For the text-containing cell, return its midpoint in [X, Y] coordinate format. 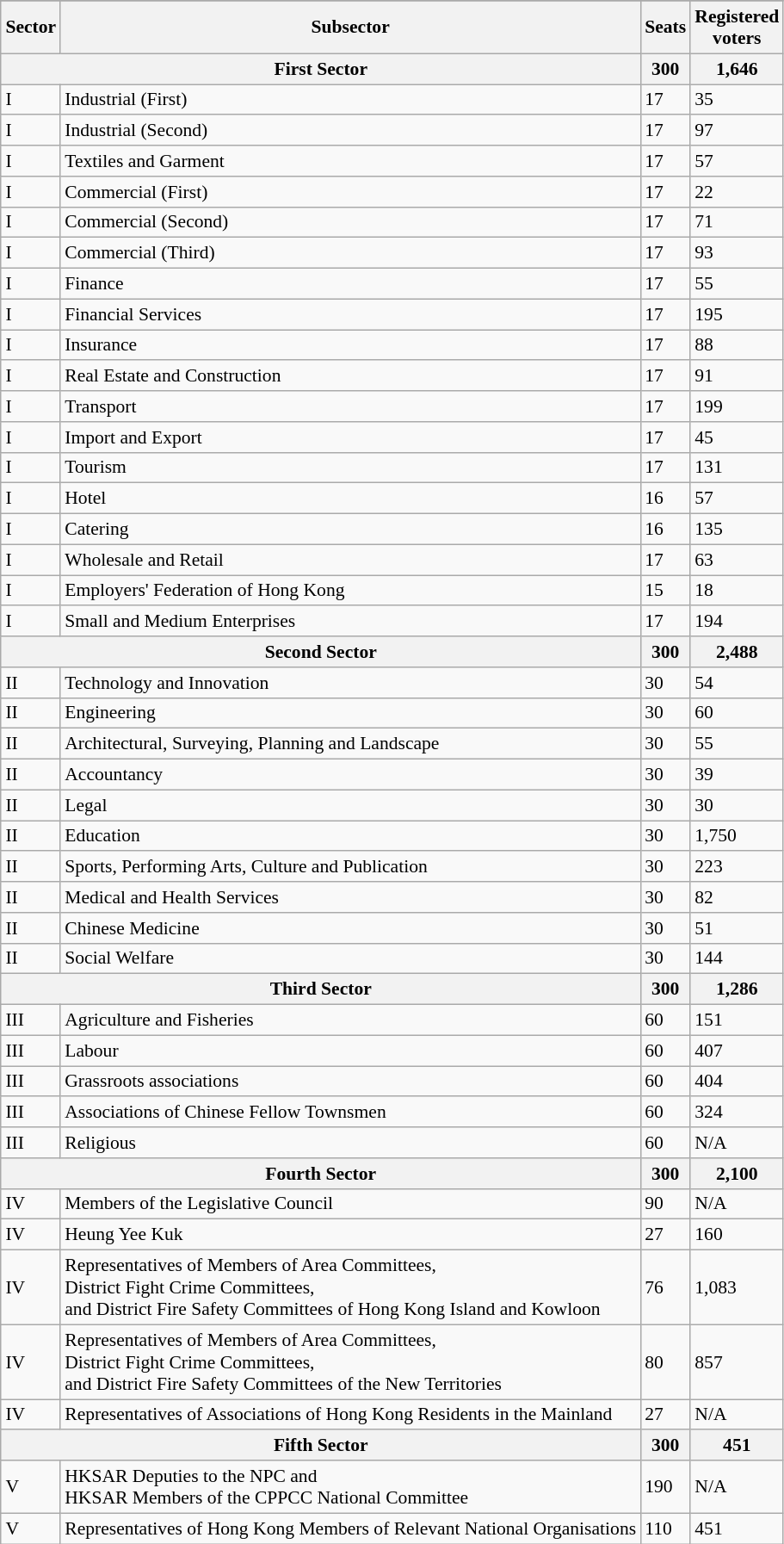
160 [737, 1235]
Tourism [350, 468]
110 [665, 1528]
82 [737, 897]
Associations of Chinese Fellow Townsmen [350, 1112]
Agriculture and Fisheries [350, 1020]
97 [737, 130]
404 [737, 1082]
88 [737, 344]
Fourth Sector [320, 1173]
15 [665, 591]
190 [665, 1486]
Seats [665, 28]
Representatives of Associations of Hong Kong Residents in the Mainland [350, 1414]
Architectural, Surveying, Planning and Landscape [350, 744]
91 [737, 375]
151 [737, 1020]
194 [737, 621]
Social Welfare [350, 958]
195 [737, 314]
Employers' Federation of Hong Kong [350, 591]
223 [737, 866]
1,750 [737, 835]
18 [737, 591]
HKSAR Deputies to the NPC andHKSAR Members of the CPPCC National Committee [350, 1486]
Subsector [350, 28]
2,100 [737, 1173]
Industrial (Second) [350, 130]
Representatives of Members of Area Committees,District Fight Crime Committees,and District Fire Safety Committees of the New Territories [350, 1362]
199 [737, 406]
Transport [350, 406]
2,488 [737, 652]
First Sector [320, 69]
Commercial (Third) [350, 253]
Members of the Legislative Council [350, 1204]
Textiles and Garment [350, 161]
Grassroots associations [350, 1082]
51 [737, 927]
Commercial (First) [350, 191]
857 [737, 1362]
Second Sector [320, 652]
144 [737, 958]
Representatives of Hong Kong Members of Relevant National Organisations [350, 1528]
Third Sector [320, 989]
Sports, Performing Arts, Culture and Publication [350, 866]
Sector [31, 28]
Finance [350, 283]
Catering [350, 529]
Representatives of Members of Area Committees,District Fight Crime Committees,and District Fire Safety Committees of Hong Kong Island and Kowloon [350, 1287]
Labour [350, 1051]
Real Estate and Construction [350, 375]
Hotel [350, 499]
35 [737, 100]
63 [737, 560]
Legal [350, 805]
135 [737, 529]
1,646 [737, 69]
407 [737, 1051]
131 [737, 468]
324 [737, 1112]
Technology and Innovation [350, 682]
Financial Services [350, 314]
1,286 [737, 989]
Accountancy [350, 774]
76 [665, 1287]
39 [737, 774]
Religious [350, 1143]
Engineering [350, 713]
54 [737, 682]
93 [737, 253]
Chinese Medicine [350, 927]
Import and Export [350, 437]
1,083 [737, 1287]
80 [665, 1362]
90 [665, 1204]
Heung Yee Kuk [350, 1235]
Industrial (First) [350, 100]
Insurance [350, 344]
Fifth Sector [320, 1445]
Commercial (Second) [350, 222]
45 [737, 437]
Medical and Health Services [350, 897]
Small and Medium Enterprises [350, 621]
71 [737, 222]
Registeredvoters [737, 28]
Wholesale and Retail [350, 560]
Education [350, 835]
22 [737, 191]
